Extract the (x, y) coordinate from the center of the cell holding the provided text.  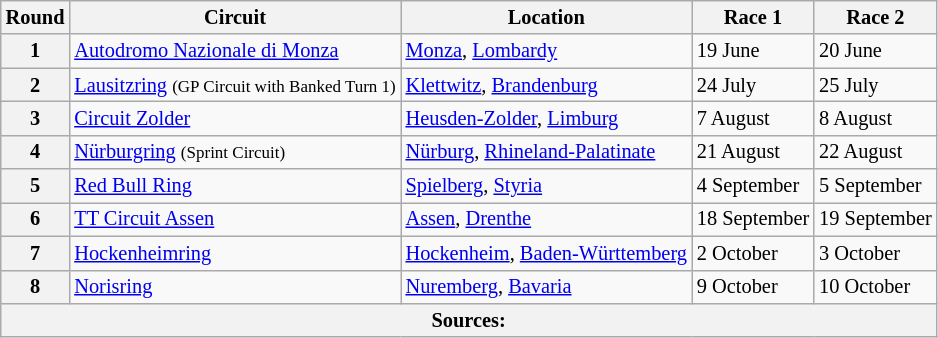
Hockenheimring (234, 253)
6 (36, 219)
1 (36, 51)
25 July (875, 85)
Monza, Lombardy (546, 51)
8 (36, 287)
Assen, Drenthe (546, 219)
7 August (753, 118)
Race 1 (753, 17)
4 September (753, 186)
2 (36, 85)
3 (36, 118)
Lausitzring (GP Circuit with Banked Turn 1) (234, 85)
Heusden-Zolder, Limburg (546, 118)
24 July (753, 85)
2 October (753, 253)
Nürburgring (Sprint Circuit) (234, 152)
18 September (753, 219)
21 August (753, 152)
Circuit Zolder (234, 118)
Sources: (469, 320)
3 October (875, 253)
19 June (753, 51)
Location (546, 17)
TT Circuit Assen (234, 219)
Circuit (234, 17)
Round (36, 17)
Nuremberg, Bavaria (546, 287)
5 September (875, 186)
Hockenheim, Baden-Württemberg (546, 253)
Klettwitz, Brandenburg (546, 85)
7 (36, 253)
10 October (875, 287)
Spielberg, Styria (546, 186)
Norisring (234, 287)
5 (36, 186)
19 September (875, 219)
Red Bull Ring (234, 186)
Nürburg, Rhineland-Palatinate (546, 152)
9 October (753, 287)
8 August (875, 118)
Autodromo Nazionale di Monza (234, 51)
Race 2 (875, 17)
22 August (875, 152)
20 June (875, 51)
4 (36, 152)
